Capture the cell that displays the provided text and extract its [X, Y] central coordinate. 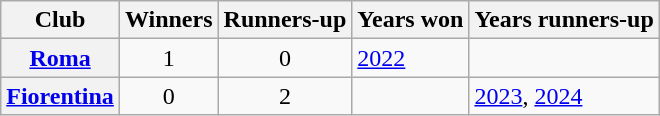
2023, 2024 [564, 96]
2 [285, 96]
Years runners-up [564, 20]
1 [168, 58]
Runners-up [285, 20]
2022 [410, 58]
Winners [168, 20]
Club [60, 20]
Years won [410, 20]
Fiorentina [60, 96]
Roma [60, 58]
